Detect which cell encompasses the target text, then output its [X, Y] center coordinate. 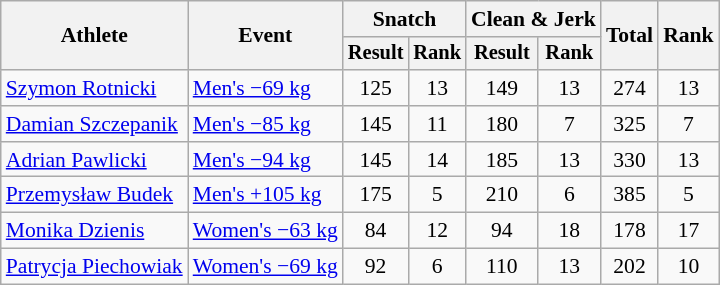
180 [502, 124]
178 [630, 231]
Adrian Pawlicki [94, 160]
10 [688, 267]
185 [502, 160]
Men's +105 kg [266, 195]
330 [630, 160]
Men's −85 kg [266, 124]
Event [266, 36]
325 [630, 124]
Athlete [94, 36]
84 [376, 231]
11 [437, 124]
Patrycja Piechowiak [94, 267]
Monika Dzienis [94, 231]
210 [502, 195]
385 [630, 195]
Women's −69 kg [266, 267]
Total [630, 36]
17 [688, 231]
18 [570, 231]
Men's −69 kg [266, 88]
92 [376, 267]
175 [376, 195]
94 [502, 231]
Przemysław Budek [94, 195]
14 [437, 160]
125 [376, 88]
Women's −63 kg [266, 231]
12 [437, 231]
Men's −94 kg [266, 160]
110 [502, 267]
Clean & Jerk [534, 19]
274 [630, 88]
149 [502, 88]
Szymon Rotnicki [94, 88]
Damian Szczepanik [94, 124]
202 [630, 267]
Snatch [404, 19]
